Capture the cell that displays the provided text and extract its (x, y) central coordinate. 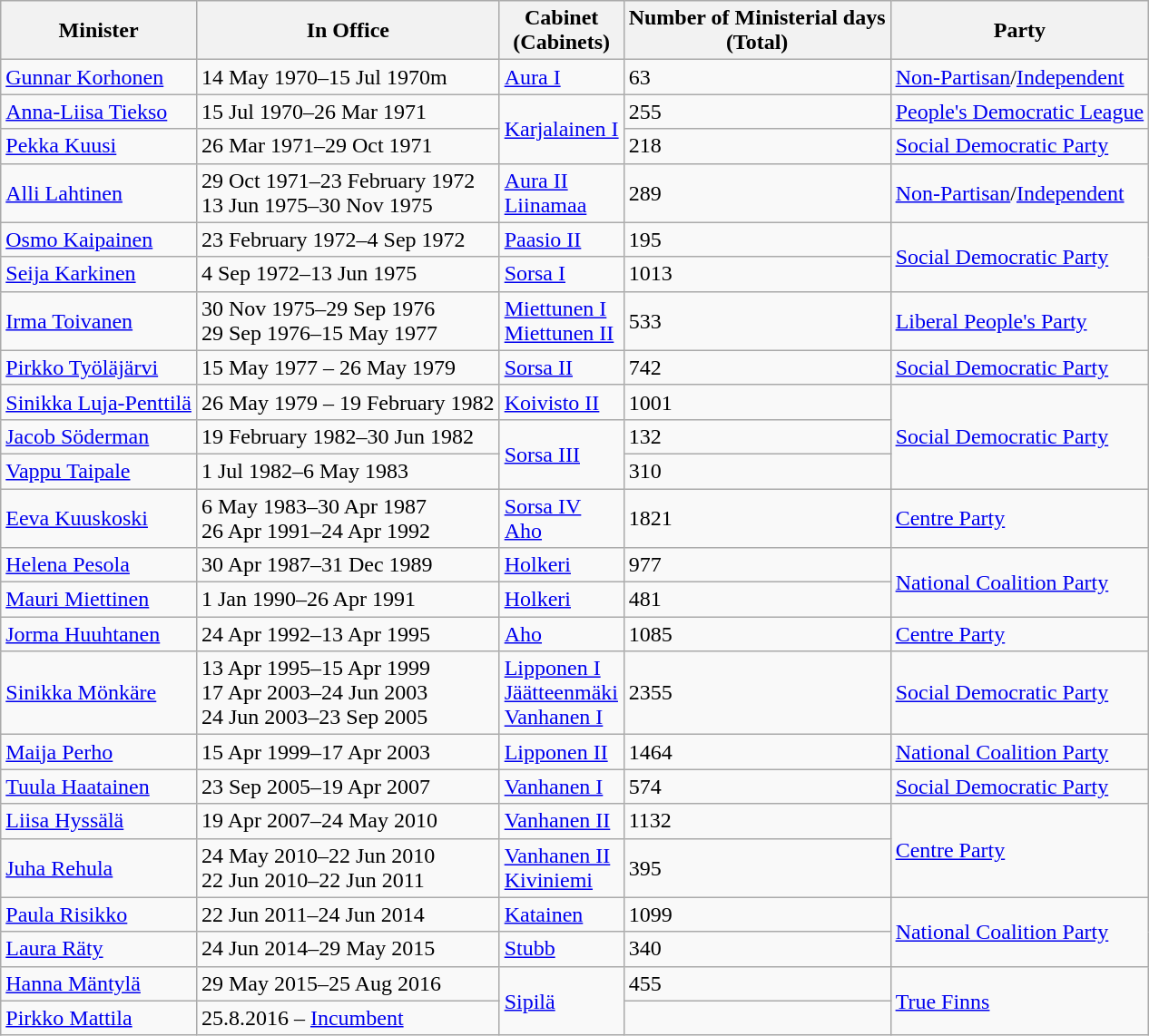
Liisa Hyssälä (99, 821)
People's Democratic League (1020, 112)
Sorsa I (561, 274)
15 May 1977 – 26 May 1979 (348, 367)
Paula Risikko (99, 914)
Laura Räty (99, 949)
Gunnar Korhonen (99, 77)
Alli Lahtinen (99, 192)
Liberal People's Party (1020, 321)
Vanhanen I (561, 787)
14 May 1970–15 Jul 1970m (348, 77)
310 (757, 471)
25.8.2016 – Incumbent (348, 1018)
Lipponen II (561, 752)
29 May 2015–25 Aug 2016 (348, 983)
Irma Toivanen (99, 321)
Pirkko Mattila (99, 1018)
Number of Ministerial days (Total) (757, 31)
Vanhanen IIKiviniemi (561, 867)
Hanna Mäntylä (99, 983)
Aura IILiinamaa (561, 192)
Aho (561, 634)
1099 (757, 914)
23 Sep 2005–19 Apr 2007 (348, 787)
29 Oct 1971–23 February 197213 Jun 1975–30 Nov 1975 (348, 192)
481 (757, 600)
132 (757, 436)
1 Jul 1982–6 May 1983 (348, 471)
26 Mar 1971–29 Oct 1971 (348, 146)
574 (757, 787)
Sinikka Luja-Penttilä (99, 402)
Osmo Kaipainen (99, 239)
Sipilä (561, 1001)
1 Jan 1990–26 Apr 1991 (348, 600)
1013 (757, 274)
289 (757, 192)
Karjalainen I (561, 129)
19 Apr 2007–24 May 2010 (348, 821)
218 (757, 146)
Sorsa III (561, 454)
Aura I (561, 77)
Lipponen IJäätteenmäkiVanhanen I (561, 693)
395 (757, 867)
1001 (757, 402)
Paasio II (561, 239)
Miettunen IMiettunen II (561, 321)
Sorsa IVAho (561, 517)
Eeva Kuuskoski (99, 517)
Vappu Taipale (99, 471)
Tuula Haatainen (99, 787)
Koivisto II (561, 402)
Cabinet(Cabinets) (561, 31)
255 (757, 112)
195 (757, 239)
23 February 1972–4 Sep 1972 (348, 239)
Jorma Huuhtanen (99, 634)
1821 (757, 517)
Seija Karkinen (99, 274)
In Office (348, 31)
26 May 1979 – 19 February 1982 (348, 402)
24 Jun 2014–29 May 2015 (348, 949)
977 (757, 565)
Sorsa II (561, 367)
13 Apr 1995–15 Apr 199917 Apr 2003–24 Jun 200324 Jun 2003–23 Sep 2005 (348, 693)
Maija Perho (99, 752)
Katainen (561, 914)
455 (757, 983)
1464 (757, 752)
Minister (99, 31)
Sinikka Mönkäre (99, 693)
30 Nov 1975–29 Sep 197629 Sep 1976–15 May 1977 (348, 321)
2355 (757, 693)
Helena Pesola (99, 565)
19 February 1982–30 Jun 1982 (348, 436)
22 Jun 2011–24 Jun 2014 (348, 914)
Mauri Miettinen (99, 600)
24 May 2010–22 Jun 201022 Jun 2010–22 Jun 2011 (348, 867)
Anna-Liisa Tiekso (99, 112)
15 Jul 1970–26 Mar 1971 (348, 112)
15 Apr 1999–17 Apr 2003 (348, 752)
30 Apr 1987–31 Dec 1989 (348, 565)
Party (1020, 31)
742 (757, 367)
Vanhanen II (561, 821)
1085 (757, 634)
340 (757, 949)
Pirkko Työläjärvi (99, 367)
Pekka Kuusi (99, 146)
True Finns (1020, 1001)
63 (757, 77)
Juha Rehula (99, 867)
6 May 1983–30 Apr 198726 Apr 1991–24 Apr 1992 (348, 517)
Jacob Söderman (99, 436)
533 (757, 321)
4 Sep 1972–13 Jun 1975 (348, 274)
1132 (757, 821)
24 Apr 1992–13 Apr 1995 (348, 634)
Stubb (561, 949)
